Return the (x, y) coordinate for the center point of the cell that contains the specified text.  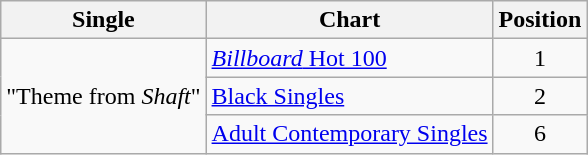
Position (540, 20)
6 (540, 134)
2 (540, 96)
Billboard Hot 100 (350, 58)
"Theme from Shaft" (104, 96)
1 (540, 58)
Chart (350, 20)
Adult Contemporary Singles (350, 134)
Black Singles (350, 96)
Single (104, 20)
